Identify which cell holds the provided text, then report its (x, y) central coordinate. 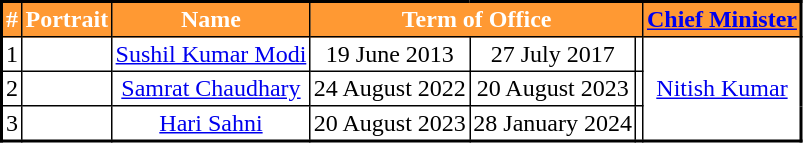
# (12, 20)
Chief Minister (722, 20)
Hari Sahni (211, 124)
Sushil Kumar Modi (211, 54)
Term of Office (476, 20)
27 July 2017 (553, 54)
28 January 2024 (553, 124)
Portrait (67, 20)
Samrat Chaudhary (211, 88)
19 June 2013 (390, 54)
Nitish Kumar (722, 89)
2 (12, 88)
Name (211, 20)
24 August 2022 (390, 88)
3 (12, 124)
1 (12, 54)
